Return the (x, y) coordinate for the center point of the cell that contains the specified text.  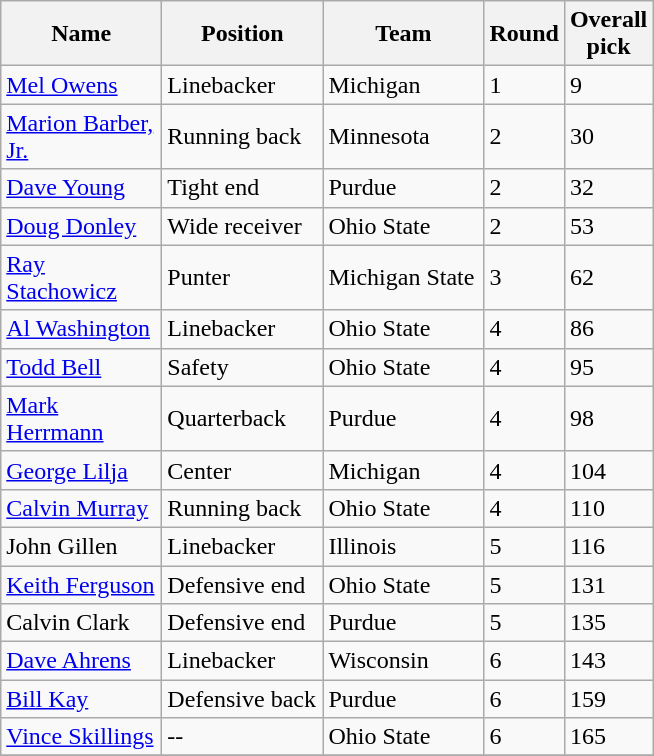
Ray Stachowicz (82, 278)
Minnesota (404, 136)
Calvin Clark (82, 623)
131 (608, 585)
95 (608, 367)
Vince Skillings (82, 737)
Dave Ahrens (82, 661)
1 (524, 85)
Safety (242, 367)
Todd Bell (82, 367)
Team (404, 34)
Calvin Murray (82, 508)
30 (608, 136)
143 (608, 661)
Bill Kay (82, 699)
98 (608, 418)
110 (608, 508)
Tight end (242, 188)
John Gillen (82, 546)
86 (608, 329)
Center (242, 470)
62 (608, 278)
159 (608, 699)
Defensive back (242, 699)
53 (608, 226)
Illinois (404, 546)
Keith Ferguson (82, 585)
Mark Herrmann (82, 418)
Position (242, 34)
Michigan State (404, 278)
George Lilja (82, 470)
9 (608, 85)
Wide receiver (242, 226)
Marion Barber, Jr. (82, 136)
Overall pick (608, 34)
104 (608, 470)
Doug Donley (82, 226)
135 (608, 623)
Punter (242, 278)
32 (608, 188)
165 (608, 737)
116 (608, 546)
Quarterback (242, 418)
3 (524, 278)
-- (242, 737)
Al Washington (82, 329)
Round (524, 34)
Name (82, 34)
Wisconsin (404, 661)
Dave Young (82, 188)
Mel Owens (82, 85)
